Detect which cell encompasses the target text, then output its [x, y] center coordinate. 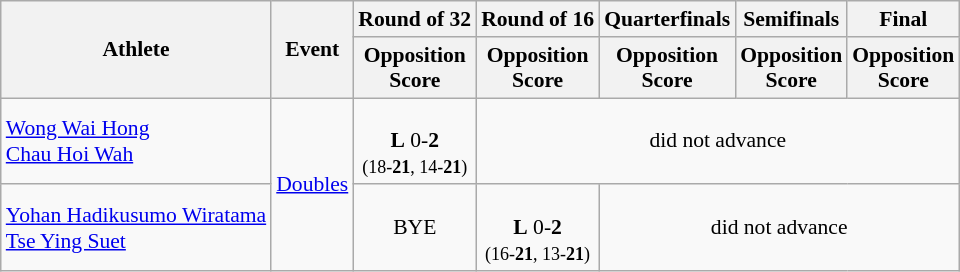
Round of 32 [414, 19]
Round of 16 [538, 19]
BYE [414, 228]
Final [903, 19]
L 0-2(16-21, 13-21) [538, 228]
L 0-2(18-21, 14-21) [414, 142]
Yohan Hadikusumo Wiratama Tse Ying Suet [136, 228]
Quarterfinals [667, 19]
Athlete [136, 50]
Wong Wai Hong Chau Hoi Wah [136, 142]
Doubles [312, 184]
Semifinals [791, 19]
Event [312, 50]
